Return the (x, y) coordinate for the center point of the cell that contains the specified text.  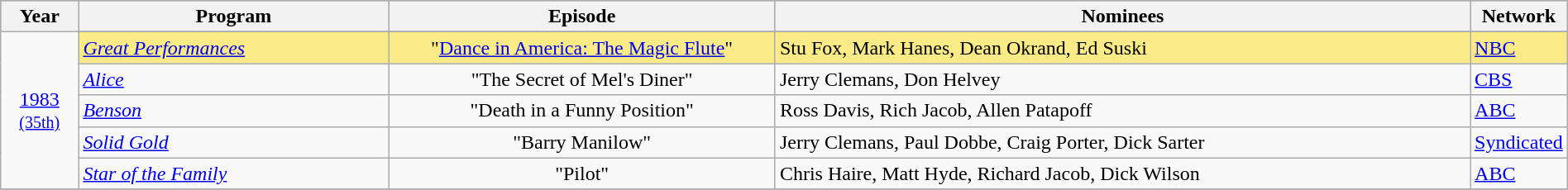
"Pilot" (582, 173)
Benson (233, 111)
NBC (1519, 48)
"Barry Manilow" (582, 142)
1983(35th) (40, 111)
Year (40, 17)
Chris Haire, Matt Hyde, Richard Jacob, Dick Wilson (1122, 173)
Ross Davis, Rich Jacob, Allen Patapoff (1122, 111)
Syndicated (1519, 142)
CBS (1519, 79)
Alice (233, 79)
Great Performances (233, 48)
Solid Gold (233, 142)
Jerry Clemans, Paul Dobbe, Craig Porter, Dick Sarter (1122, 142)
Network (1519, 17)
Episode (582, 17)
"Dance in America: The Magic Flute" (582, 48)
"Death in a Funny Position" (582, 111)
Program (233, 17)
Star of the Family (233, 173)
"The Secret of Mel's Diner" (582, 79)
Stu Fox, Mark Hanes, Dean Okrand, Ed Suski (1122, 48)
Nominees (1122, 17)
Jerry Clemans, Don Helvey (1122, 79)
